Capture the cell that displays the provided text and extract its (X, Y) central coordinate. 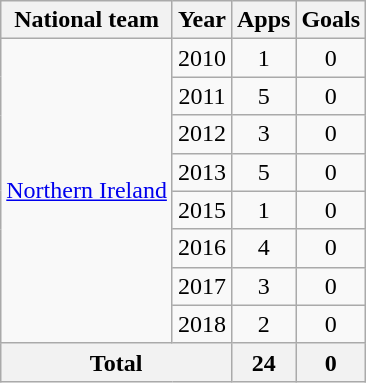
2015 (202, 210)
Year (202, 20)
Northern Ireland (87, 191)
4 (263, 248)
2012 (202, 134)
Goals (331, 20)
National team (87, 20)
2010 (202, 58)
2013 (202, 172)
2011 (202, 96)
Total (116, 362)
24 (263, 362)
2017 (202, 286)
Apps (263, 20)
2016 (202, 248)
2 (263, 324)
2018 (202, 324)
